Identify which cell holds the provided text, then report its (x, y) central coordinate. 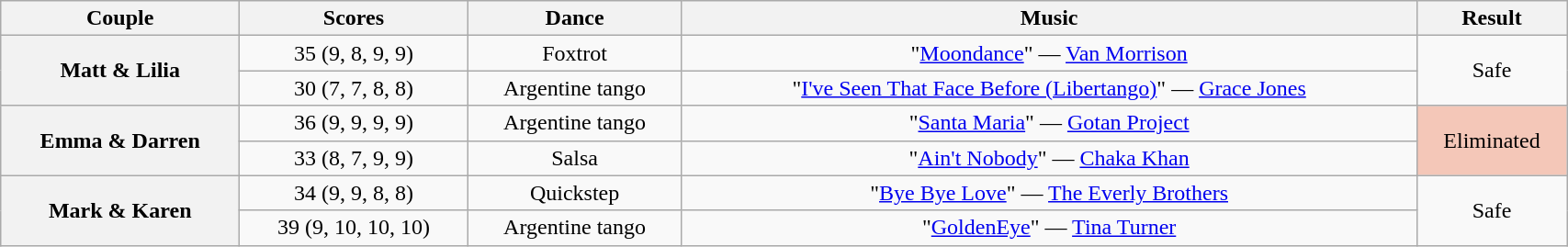
Quickstep (575, 193)
"Moondance" — Van Morrison (1049, 53)
Mark & Karen (120, 210)
"I've Seen That Face Before (Libertango)" — Grace Jones (1049, 88)
"Bye Bye Love" — The Everly Brothers (1049, 193)
"Ain't Nobody" — Chaka Khan (1049, 158)
33 (8, 7, 9, 9) (354, 158)
30 (7, 7, 8, 8) (354, 88)
Result (1492, 18)
Dance (575, 18)
36 (9, 9, 9, 9) (354, 123)
Scores (354, 18)
Emma & Darren (120, 140)
34 (9, 9, 8, 8) (354, 193)
35 (9, 8, 9, 9) (354, 53)
Salsa (575, 158)
Matt & Lilia (120, 71)
"GoldenEye" — Tina Turner (1049, 228)
Couple (120, 18)
Music (1049, 18)
39 (9, 10, 10, 10) (354, 228)
Eliminated (1492, 140)
"Santa Maria" — Gotan Project (1049, 123)
Foxtrot (575, 53)
